Scan for the cell matching the given text and deliver its (x, y) coordinate at center. 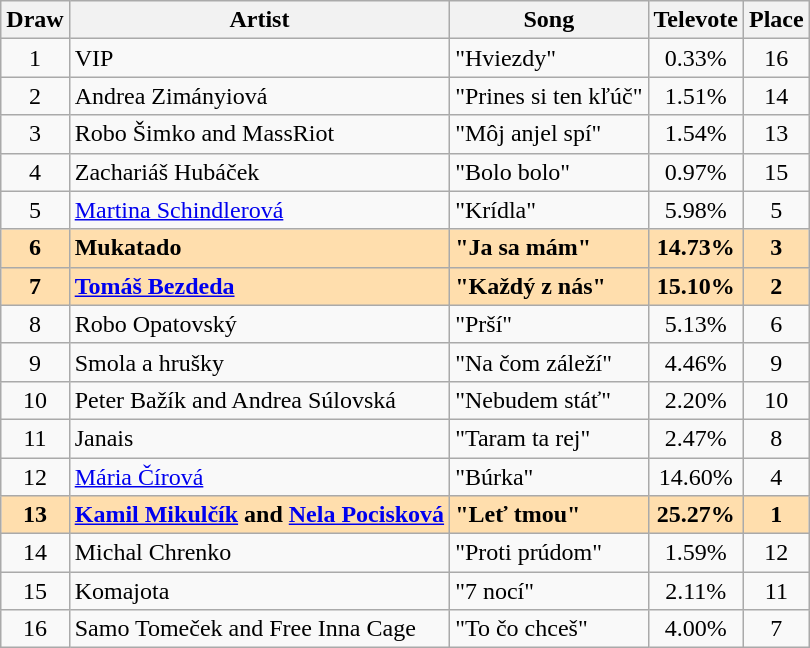
2.20% (696, 400)
Mária Čírová (259, 477)
Janais (259, 438)
"Bolo bolo" (549, 172)
1.59% (696, 553)
"Proti prúdom" (549, 553)
Tomáš Bezdeda (259, 286)
"Prines si ten kľúč" (549, 96)
"Prší" (549, 324)
Samo Tomeček and Free Inna Cage (259, 629)
4.46% (696, 362)
5.13% (696, 324)
"Hviezdy" (549, 58)
"Búrka" (549, 477)
15.10% (696, 286)
Komajota (259, 591)
Peter Bažík and Andrea Súlovská (259, 400)
2.11% (696, 591)
Martina Schindlerová (259, 210)
Place (777, 20)
0.33% (696, 58)
"Každý z nás" (549, 286)
Televote (696, 20)
"7 nocí" (549, 591)
"Krídla" (549, 210)
Zachariáš Hubáček (259, 172)
14.73% (696, 248)
5.98% (696, 210)
Draw (35, 20)
"To čo chceš" (549, 629)
Robo Opatovský (259, 324)
Mukatado (259, 248)
4.00% (696, 629)
"Taram ta rej" (549, 438)
"Môj anjel spí" (549, 134)
Song (549, 20)
Kamil Mikulčík and Nela Pocisková (259, 515)
VIP (259, 58)
1.54% (696, 134)
Artist (259, 20)
"Nebudem stáť" (549, 400)
Robo Šimko and MassRiot (259, 134)
Smola a hrušky (259, 362)
14.60% (696, 477)
Andrea Zimányiová (259, 96)
"Leť tmou" (549, 515)
2.47% (696, 438)
25.27% (696, 515)
1.51% (696, 96)
"Na čom záleží" (549, 362)
Michal Chrenko (259, 553)
0.97% (696, 172)
"Ja sa mám" (549, 248)
